Identify which cell holds the provided text, then report its [X, Y] central coordinate. 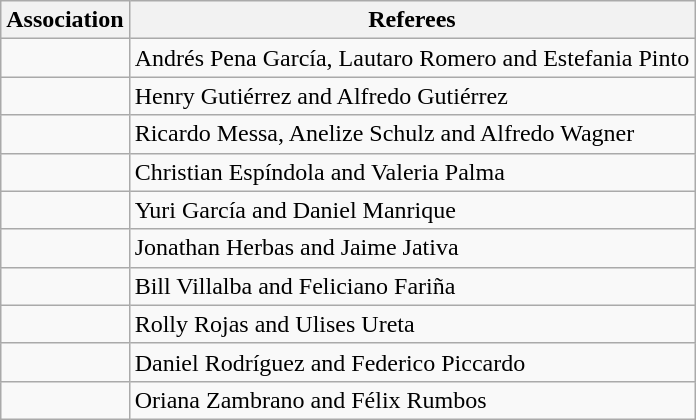
Bill Villalba and Feliciano Fariña [412, 286]
Yuri García and Daniel Manrique [412, 210]
Referees [412, 20]
Jonathan Herbas and Jaime Jativa [412, 248]
Christian Espíndola and Valeria Palma [412, 172]
Henry Gutiérrez and Alfredo Gutiérrez [412, 96]
Rolly Rojas and Ulises Ureta [412, 324]
Daniel Rodríguez and Federico Piccardo [412, 362]
Andrés Pena García, Lautaro Romero and Estefania Pinto [412, 58]
Oriana Zambrano and Félix Rumbos [412, 400]
Ricardo Messa, Anelize Schulz and Alfredo Wagner [412, 134]
Association [65, 20]
